Scan for the cell matching the given text and deliver its [X, Y] coordinate at center. 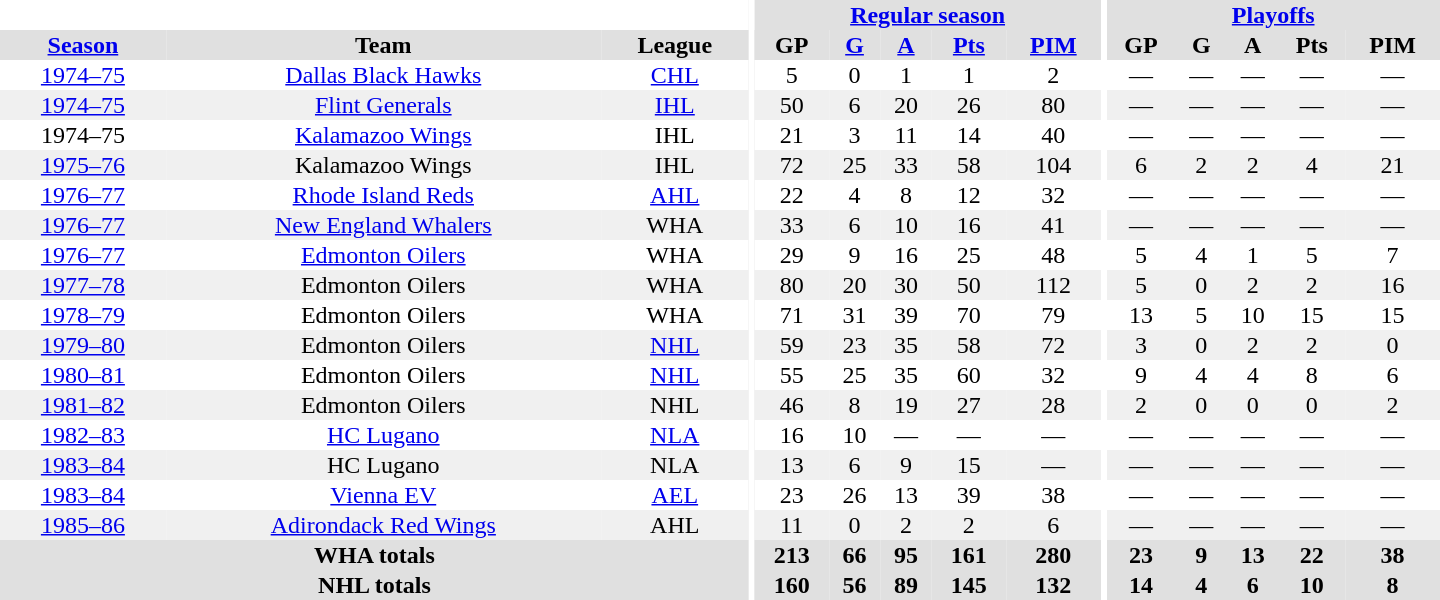
Regular season [927, 15]
1978–79 [83, 315]
79 [1054, 315]
145 [969, 585]
41 [1054, 225]
1985–86 [83, 525]
1975–76 [83, 165]
70 [969, 315]
AEL [675, 495]
213 [791, 555]
104 [1054, 165]
28 [1054, 405]
Adirondack Red Wings [384, 525]
Flint Generals [384, 105]
71 [791, 315]
161 [969, 555]
New England Whalers [384, 225]
WHA totals [374, 555]
55 [791, 375]
48 [1054, 255]
7 [1392, 255]
League [675, 45]
1982–83 [83, 435]
59 [791, 345]
112 [1054, 285]
Playoffs [1273, 15]
1981–82 [83, 405]
160 [791, 585]
89 [906, 585]
46 [791, 405]
95 [906, 555]
29 [791, 255]
132 [1054, 585]
Dallas Black Hawks [384, 75]
1980–81 [83, 375]
27 [969, 405]
280 [1054, 555]
Team [384, 45]
19 [906, 405]
31 [854, 315]
12 [969, 195]
1979–80 [83, 345]
66 [854, 555]
Vienna EV [384, 495]
CHL [675, 75]
Rhode Island Reds [384, 195]
60 [969, 375]
Season [83, 45]
1977–78 [83, 285]
56 [854, 585]
30 [906, 285]
NHL totals [374, 585]
40 [1054, 135]
